Scan for the cell matching the given text and deliver its [x, y] coordinate at center. 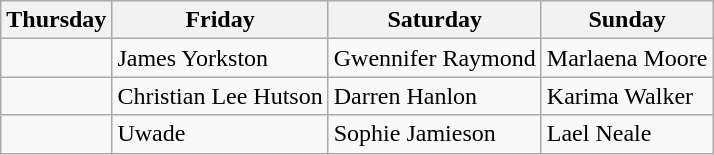
James Yorkston [220, 58]
Darren Hanlon [434, 96]
Sunday [627, 20]
Uwade [220, 134]
Marlaena Moore [627, 58]
Gwennifer Raymond [434, 58]
Lael Neale [627, 134]
Friday [220, 20]
Christian Lee Hutson [220, 96]
Thursday [56, 20]
Karima Walker [627, 96]
Sophie Jamieson [434, 134]
Saturday [434, 20]
